Extract the [X, Y] coordinate from the center of the cell holding the provided text.  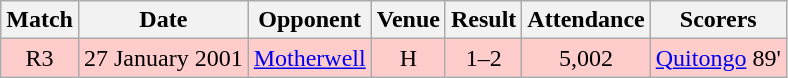
Result [483, 20]
H [408, 58]
1–2 [483, 58]
Date [163, 20]
R3 [40, 58]
Attendance [586, 20]
Scorers [718, 20]
Quitongo 89' [718, 58]
Venue [408, 20]
27 January 2001 [163, 58]
Motherwell [310, 58]
Match [40, 20]
Opponent [310, 20]
5,002 [586, 58]
